For the text-containing cell, return its midpoint in [x, y] coordinate format. 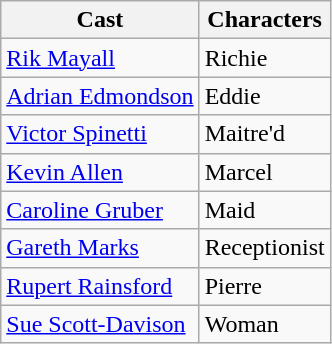
Maitre'd [264, 134]
Pierre [264, 286]
Eddie [264, 96]
Adrian Edmondson [100, 96]
Sue Scott-Davison [100, 324]
Victor Spinetti [100, 134]
Kevin Allen [100, 172]
Marcel [264, 172]
Woman [264, 324]
Maid [264, 210]
Receptionist [264, 248]
Richie [264, 58]
Characters [264, 20]
Gareth Marks [100, 248]
Cast [100, 20]
Rik Mayall [100, 58]
Caroline Gruber [100, 210]
Rupert Rainsford [100, 286]
